Determine the [x, y] coordinate at the center of the cell enclosing the given text.  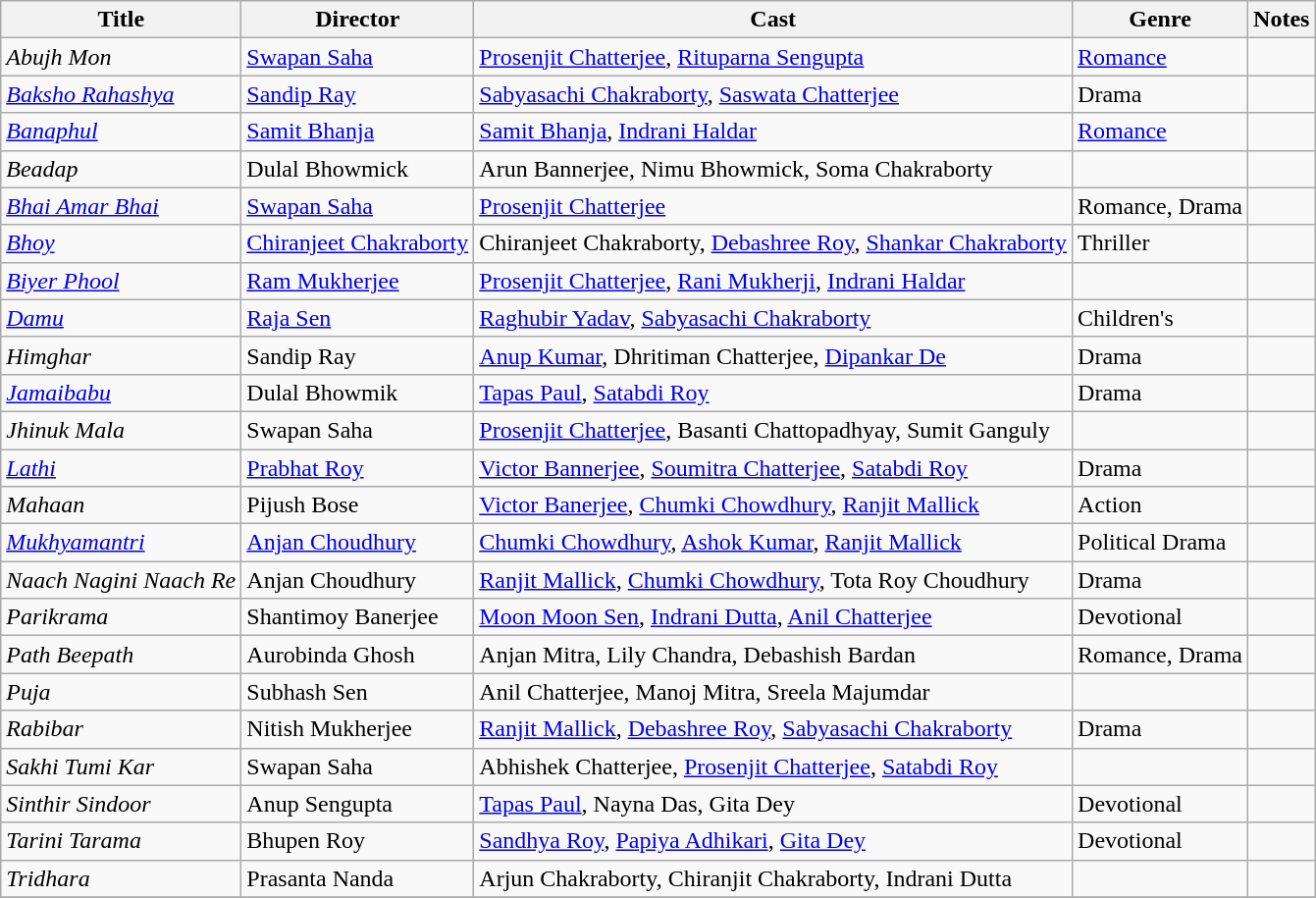
Thriller [1160, 243]
Tarini Tarama [122, 841]
Anjan Mitra, Lily Chandra, Debashish Bardan [773, 655]
Puja [122, 692]
Raghubir Yadav, Sabyasachi Chakraborty [773, 318]
Naach Nagini Naach Re [122, 580]
Prosenjit Chatterjee, Rani Mukherji, Indrani Haldar [773, 281]
Prosenjit Chatterjee, Basanti Chattopadhyay, Sumit Ganguly [773, 430]
Prabhat Roy [357, 468]
Parikrama [122, 617]
Himghar [122, 355]
Damu [122, 318]
Genre [1160, 20]
Prosenjit Chatterjee, Rituparna Sengupta [773, 57]
Ram Mukherjee [357, 281]
Banaphul [122, 132]
Chumki Chowdhury, Ashok Kumar, Ranjit Mallick [773, 543]
Dulal Bhowmik [357, 393]
Ranjit Mallick, Chumki Chowdhury, Tota Roy Choudhury [773, 580]
Bhai Amar Bhai [122, 206]
Jamaibabu [122, 393]
Pijush Bose [357, 505]
Children's [1160, 318]
Samit Bhanja, Indrani Haldar [773, 132]
Lathi [122, 468]
Chiranjeet Chakraborty, Debashree Roy, Shankar Chakraborty [773, 243]
Anup Kumar, Dhritiman Chatterjee, Dipankar De [773, 355]
Chiranjeet Chakraborty [357, 243]
Mahaan [122, 505]
Victor Bannerjee, Soumitra Chatterjee, Satabdi Roy [773, 468]
Bhupen Roy [357, 841]
Sandhya Roy, Papiya Adhikari, Gita Dey [773, 841]
Dulal Bhowmick [357, 169]
Prosenjit Chatterjee [773, 206]
Raja Sen [357, 318]
Arun Bannerjee, Nimu Bhowmick, Soma Chakraborty [773, 169]
Prasanta Nanda [357, 878]
Political Drama [1160, 543]
Arjun Chakraborty, Chiranjit Chakraborty, Indrani Dutta [773, 878]
Cast [773, 20]
Sakhi Tumi Kar [122, 766]
Notes [1282, 20]
Baksho Rahashya [122, 94]
Sinthir Sindoor [122, 804]
Anup Sengupta [357, 804]
Sabyasachi Chakraborty, Saswata Chatterjee [773, 94]
Tapas Paul, Nayna Das, Gita Dey [773, 804]
Abujh Mon [122, 57]
Victor Banerjee, Chumki Chowdhury, Ranjit Mallick [773, 505]
Anil Chatterjee, Manoj Mitra, Sreela Majumdar [773, 692]
Action [1160, 505]
Bhoy [122, 243]
Ranjit Mallick, Debashree Roy, Sabyasachi Chakraborty [773, 729]
Path Beepath [122, 655]
Tridhara [122, 878]
Aurobinda Ghosh [357, 655]
Jhinuk Mala [122, 430]
Title [122, 20]
Rabibar [122, 729]
Abhishek Chatterjee, Prosenjit Chatterjee, Satabdi Roy [773, 766]
Moon Moon Sen, Indrani Dutta, Anil Chatterjee [773, 617]
Nitish Mukherjee [357, 729]
Shantimoy Banerjee [357, 617]
Tapas Paul, Satabdi Roy [773, 393]
Director [357, 20]
Beadap [122, 169]
Biyer Phool [122, 281]
Subhash Sen [357, 692]
Samit Bhanja [357, 132]
Mukhyamantri [122, 543]
